Output the (X, Y) coordinate of the center of the cell containing the given text.  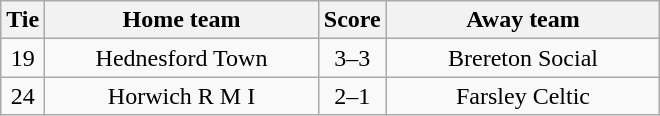
Home team (182, 20)
Brereton Social (523, 58)
Away team (523, 20)
24 (23, 96)
Horwich R M I (182, 96)
3–3 (352, 58)
Hednesford Town (182, 58)
2–1 (352, 96)
Score (352, 20)
Farsley Celtic (523, 96)
19 (23, 58)
Tie (23, 20)
